Return [X, Y] of the center of cell containing provided text 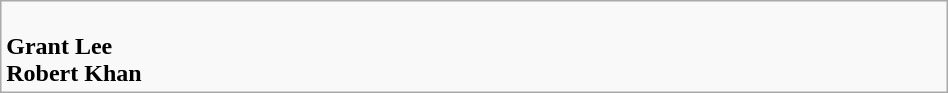
Grant LeeRobert Khan [474, 47]
